Search for the cell housing the specified text and yield its [X, Y] center coordinate. 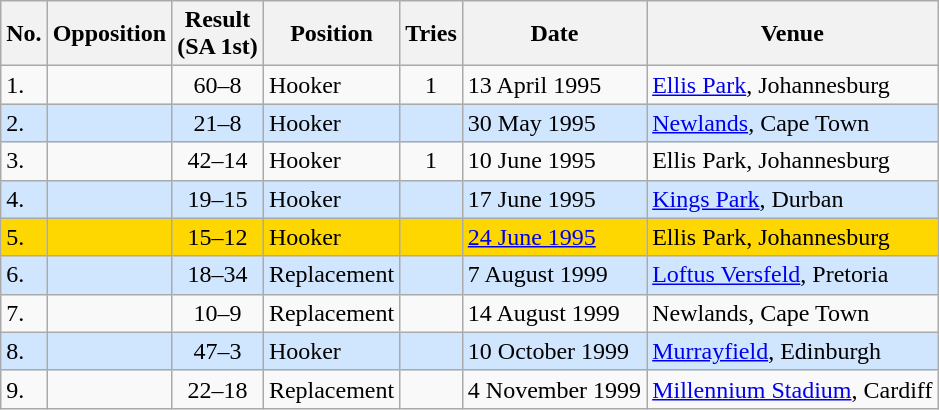
8. [24, 351]
Loftus Versfeld, Pretoria [792, 275]
Murrayfield, Edinburgh [792, 351]
Result(SA 1st) [218, 34]
7. [24, 313]
1. [24, 85]
21–8 [218, 123]
60–8 [218, 85]
10–9 [218, 313]
47–3 [218, 351]
9. [24, 389]
6. [24, 275]
Opposition [109, 34]
22–18 [218, 389]
No. [24, 34]
42–14 [218, 161]
18–34 [218, 275]
15–12 [218, 237]
4. [24, 199]
10 October 1999 [554, 351]
2. [24, 123]
Venue [792, 34]
13 April 1995 [554, 85]
Millennium Stadium, Cardiff [792, 389]
19–15 [218, 199]
4 November 1999 [554, 389]
17 June 1995 [554, 199]
24 June 1995 [554, 237]
30 May 1995 [554, 123]
Kings Park, Durban [792, 199]
Tries [432, 34]
3. [24, 161]
Position [331, 34]
7 August 1999 [554, 275]
Date [554, 34]
5. [24, 237]
14 August 1999 [554, 313]
10 June 1995 [554, 161]
